Output the [x, y] coordinate of the center of the cell containing the given text.  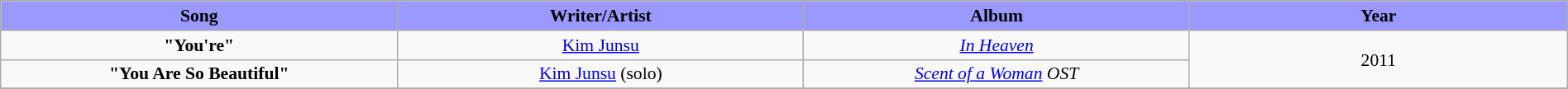
"You're" [199, 44]
Scent of a Woman OST [997, 74]
Kim Junsu (solo) [600, 74]
"You Are So Beautiful" [199, 74]
Year [1378, 16]
Album [997, 16]
Kim Junsu [600, 44]
Song [199, 16]
Writer/Artist [600, 16]
In Heaven [997, 44]
2011 [1378, 59]
